Return the [x, y] coordinate for the center point of the cell that contains the specified text.  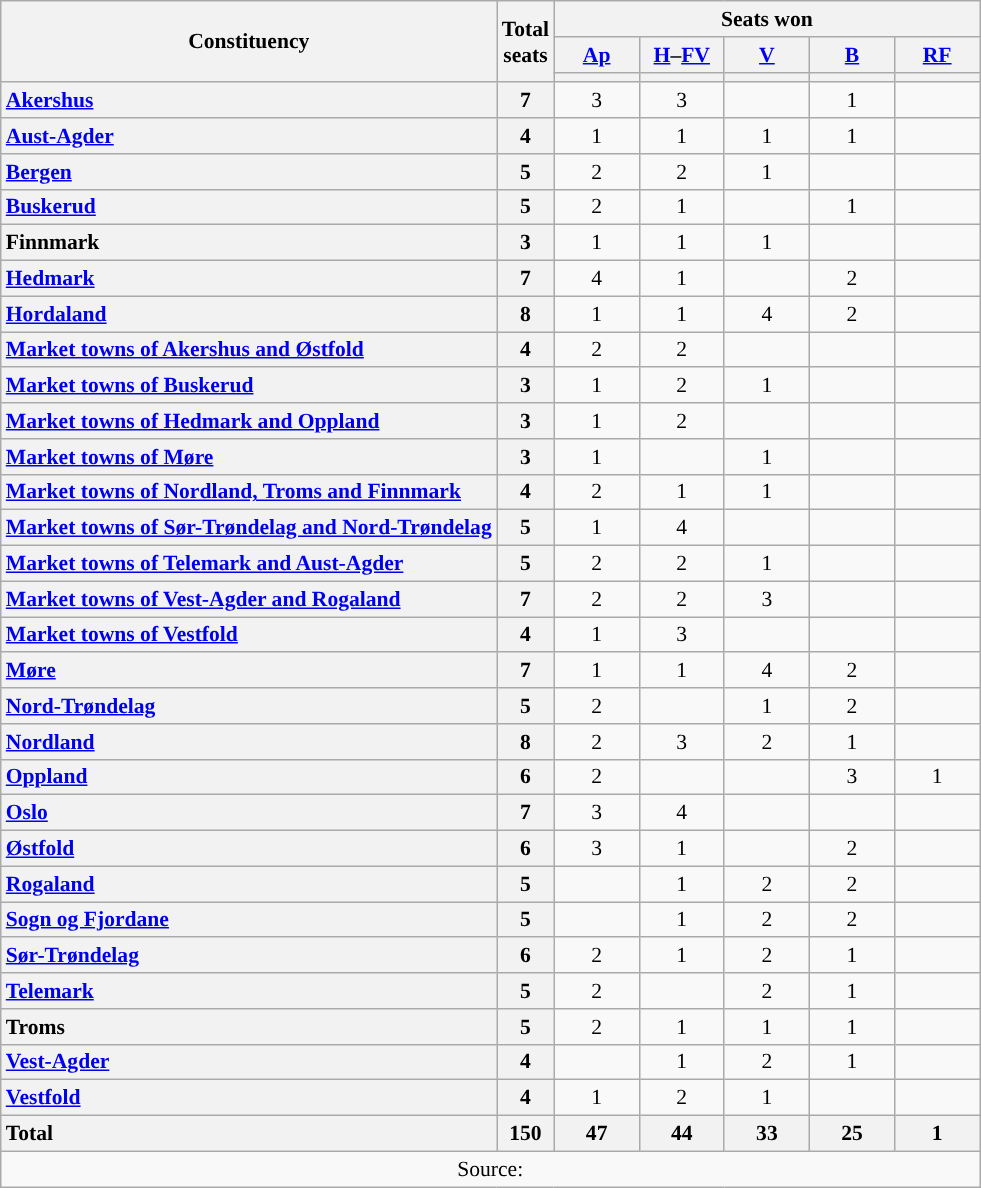
Sogn og Fjordane [249, 920]
Market towns of Vestfold [249, 635]
Finnmark [249, 243]
Source: [490, 1169]
Rogaland [249, 884]
Oslo [249, 813]
Market towns of Møre [249, 457]
Nordland [249, 742]
150 [526, 1134]
Market towns of Sør-Trøndelag and Nord-Trøndelag [249, 528]
Aust-Agder [249, 136]
Market towns of Vest-Agder and Rogaland [249, 599]
Nord-Trøndelag [249, 706]
Oppland [249, 777]
Market towns of Hedmark and Oppland [249, 421]
Troms [249, 1027]
Market towns of Telemark and Aust-Agder [249, 564]
Bergen [249, 172]
B [852, 55]
RF [938, 55]
Vestfold [249, 1098]
Market towns of Nordland, Troms and Finnmark [249, 492]
Market towns of Akershus and Østfold [249, 350]
Totalseats [526, 42]
Hedmark [249, 279]
V [766, 55]
44 [682, 1134]
Total [249, 1134]
Møre [249, 671]
Market towns of Buskerud [249, 386]
Telemark [249, 991]
33 [766, 1134]
Østfold [249, 849]
Ap [596, 55]
25 [852, 1134]
H–FV [682, 55]
Sør-Trøndelag [249, 956]
Seats won [767, 19]
Constituency [249, 42]
Vest-Agder [249, 1062]
Akershus [249, 101]
Buskerud [249, 207]
47 [596, 1134]
Hordaland [249, 314]
